Locate the cell with the specified text and output its [x, y] center coordinate. 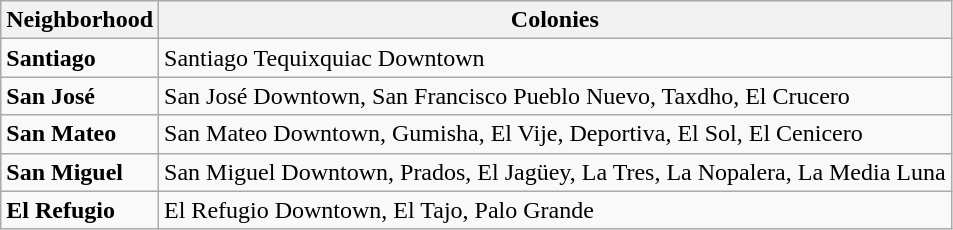
San Miguel [80, 172]
San Mateo Downtown, Gumisha, El Vije, Deportiva, El Sol, El Cenicero [556, 134]
Neighborhood [80, 20]
San José [80, 96]
Santiago Tequixquiac Downtown [556, 58]
San Miguel Downtown, Prados, El Jagüey, La Tres, La Nopalera, La Media Luna [556, 172]
El Refugio Downtown, El Tajo, Palo Grande [556, 210]
San Mateo [80, 134]
San José Downtown, San Francisco Pueblo Nuevo, Taxdho, El Crucero [556, 96]
Santiago [80, 58]
El Refugio [80, 210]
Colonies [556, 20]
